Return the [X, Y] coordinate for the center point of the cell that contains the specified text.  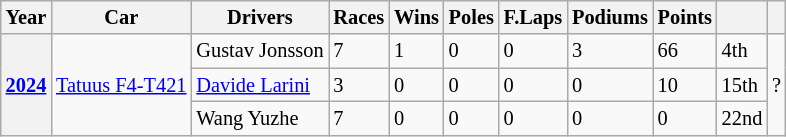
Wins [416, 17]
Wang Yuzhe [260, 118]
10 [685, 85]
Drivers [260, 17]
Car [121, 17]
4th [742, 51]
Races [358, 17]
66 [685, 51]
15th [742, 85]
Points [685, 17]
Gustav Jonsson [260, 51]
Podiums [610, 17]
? [776, 84]
Poles [472, 17]
Tatuus F4-T421 [121, 84]
F.Laps [533, 17]
1 [416, 51]
Davide Larini [260, 85]
2024 [26, 84]
Year [26, 17]
22nd [742, 118]
